Return [x, y] of the center of cell containing provided text 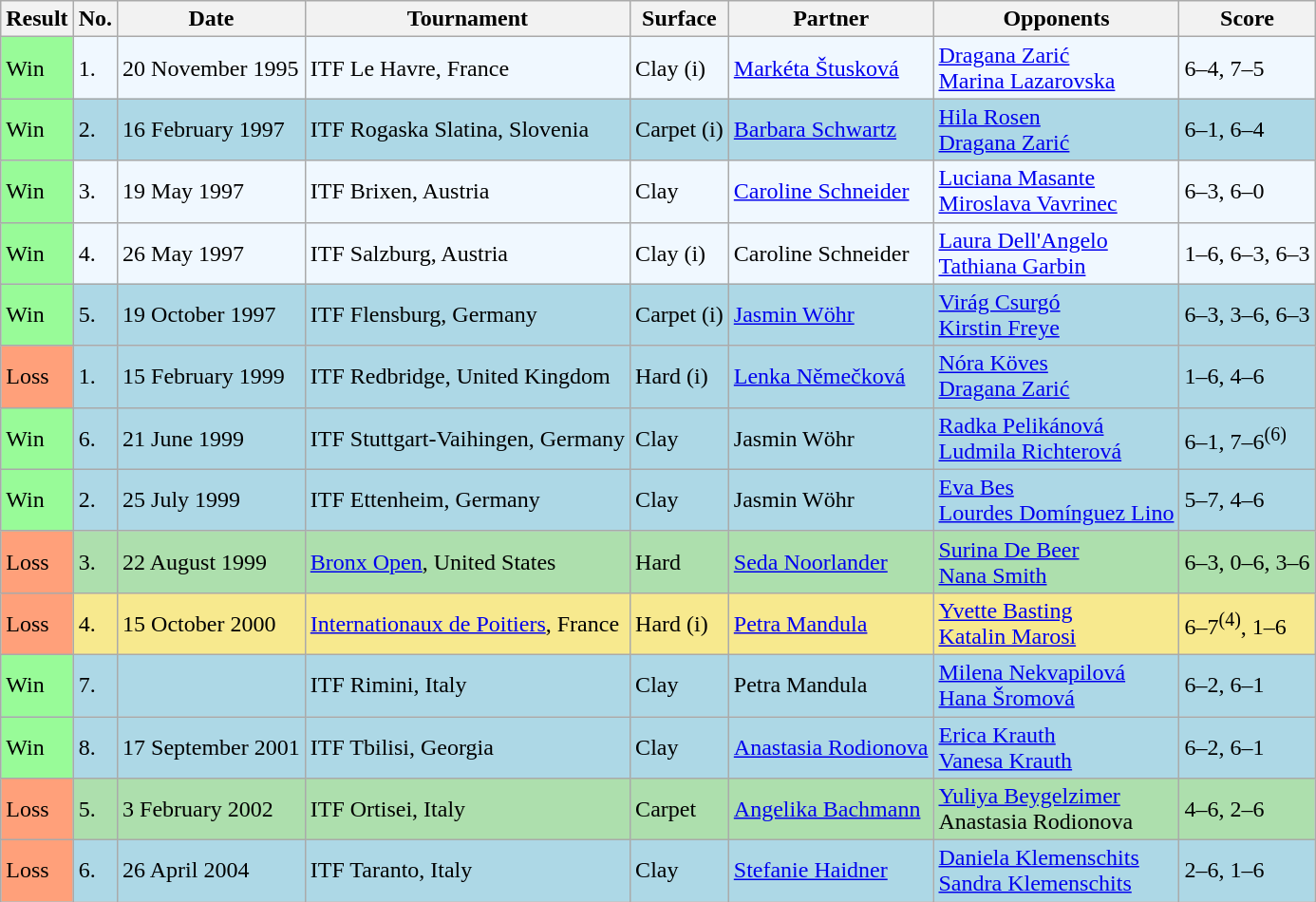
Barbara Schwartz [831, 129]
2–6, 1–6 [1248, 872]
8. [95, 746]
Erica Krauth Vanesa Krauth [1056, 746]
ITF Rogaska Slatina, Slovenia [467, 129]
19 October 1997 [212, 315]
Tournament [467, 19]
6–7(4), 1–6 [1248, 623]
ITF Stuttgart-Vaihingen, Germany [467, 439]
Nóra Köves Dragana Zarić [1056, 376]
1–6, 4–6 [1248, 376]
Eva Bes Lourdes Domínguez Lino [1056, 499]
15 February 1999 [212, 376]
6–3, 0–6, 3–6 [1248, 562]
Daniela Klemenschits Sandra Klemenschits [1056, 872]
6–3, 3–6, 6–3 [1248, 315]
ITF Redbridge, United Kingdom [467, 376]
19 May 1997 [212, 192]
17 September 2001 [212, 746]
ITF Brixen, Austria [467, 192]
Stefanie Haidner [831, 872]
3 February 2002 [212, 809]
Virág Csurgó Kirstin Freye [1056, 315]
ITF Rimini, Italy [467, 686]
Seda Noorlander [831, 562]
Partner [831, 19]
Lenka Němečková [831, 376]
1–6, 6–3, 6–3 [1248, 253]
6–1, 7–6(6) [1248, 439]
Milena Nekvapilová Hana Šromová [1056, 686]
Luciana Masante Miroslava Vavrinec [1056, 192]
ITF Taranto, Italy [467, 872]
6–3, 6–0 [1248, 192]
ITF Flensburg, Germany [467, 315]
Date [212, 19]
ITF Ortisei, Italy [467, 809]
ITF Ettenheim, Germany [467, 499]
Angelika Bachmann [831, 809]
5–7, 4–6 [1248, 499]
Carpet [680, 809]
Markéta Štusková [831, 68]
Opponents [1056, 19]
Surina De Beer Nana Smith [1056, 562]
Radka Pelikánová Ludmila Richterová [1056, 439]
16 February 1997 [212, 129]
Yuliya Beygelzimer Anastasia Rodionova [1056, 809]
Laura Dell'Angelo Tathiana Garbin [1056, 253]
Bronx Open, United States [467, 562]
20 November 1995 [212, 68]
25 July 1999 [212, 499]
Surface [680, 19]
15 October 2000 [212, 623]
4–6, 2–6 [1248, 809]
Yvette Basting Katalin Marosi [1056, 623]
26 May 1997 [212, 253]
22 August 1999 [212, 562]
26 April 2004 [212, 872]
6–1, 6–4 [1248, 129]
Dragana Zarić Marina Lazarovska [1056, 68]
ITF Le Havre, France [467, 68]
Anastasia Rodionova [831, 746]
Hila Rosen Dragana Zarić [1056, 129]
ITF Salzburg, Austria [467, 253]
7. [95, 686]
Score [1248, 19]
Internationaux de Poitiers, France [467, 623]
No. [95, 19]
21 June 1999 [212, 439]
Result [37, 19]
Hard [680, 562]
ITF Tbilisi, Georgia [467, 746]
6–4, 7–5 [1248, 68]
